Pinpoint the cell where the given text exists, returning its [X, Y] midpoint coordinate. 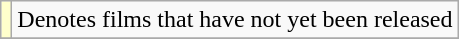
Denotes films that have not yet been released [235, 20]
